Extract the (x, y) coordinate from the center of the cell holding the provided text.  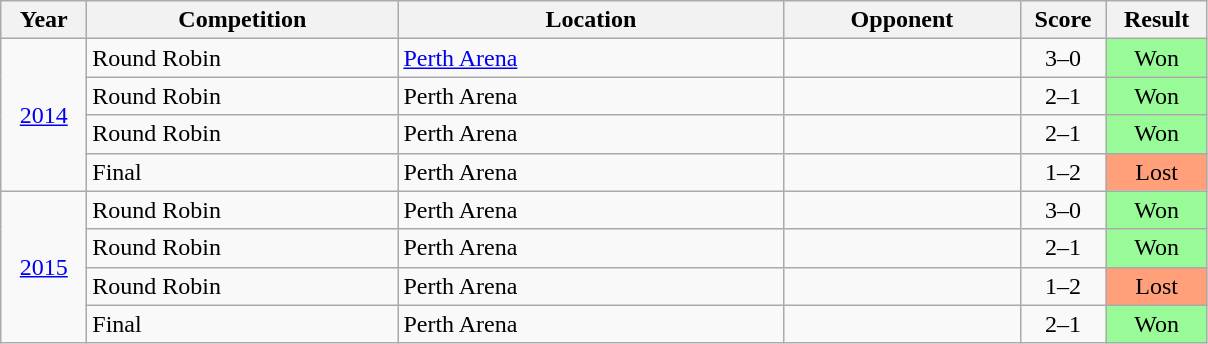
Year (44, 20)
Competition (242, 20)
2015 (44, 267)
Result (1156, 20)
Location (591, 20)
2014 (44, 115)
Opponent (902, 20)
Score (1063, 20)
